Locate the cell with the specified text and output its [x, y] center coordinate. 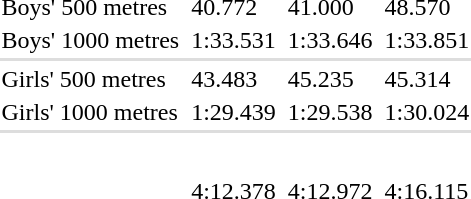
1:33.851 [427, 40]
Boys' 1000 metres [90, 40]
1:29.439 [234, 112]
1:33.531 [234, 40]
1:33.646 [330, 40]
1:29.538 [330, 112]
43.483 [234, 79]
Girls' 500 metres [90, 79]
1:30.024 [427, 112]
45.314 [427, 79]
Girls' 1000 metres [90, 112]
45.235 [330, 79]
